Capture the cell that displays the provided text and extract its (x, y) central coordinate. 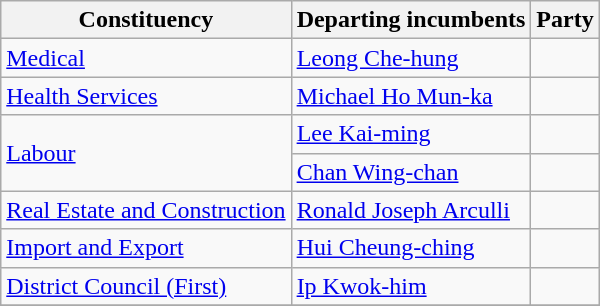
Import and Export (146, 248)
Labour (146, 153)
Lee Kai-ming (411, 134)
Ip Kwok-him (411, 286)
Chan Wing-chan (411, 172)
Party (565, 20)
District Council (First) (146, 286)
Leong Che-hung (411, 58)
Hui Cheung-ching (411, 248)
Departing incumbents (411, 20)
Real Estate and Construction (146, 210)
Health Services (146, 96)
Constituency (146, 20)
Ronald Joseph Arculli (411, 210)
Michael Ho Mun-ka (411, 96)
Medical (146, 58)
